Pinpoint the cell where the given text exists, returning its [x, y] midpoint coordinate. 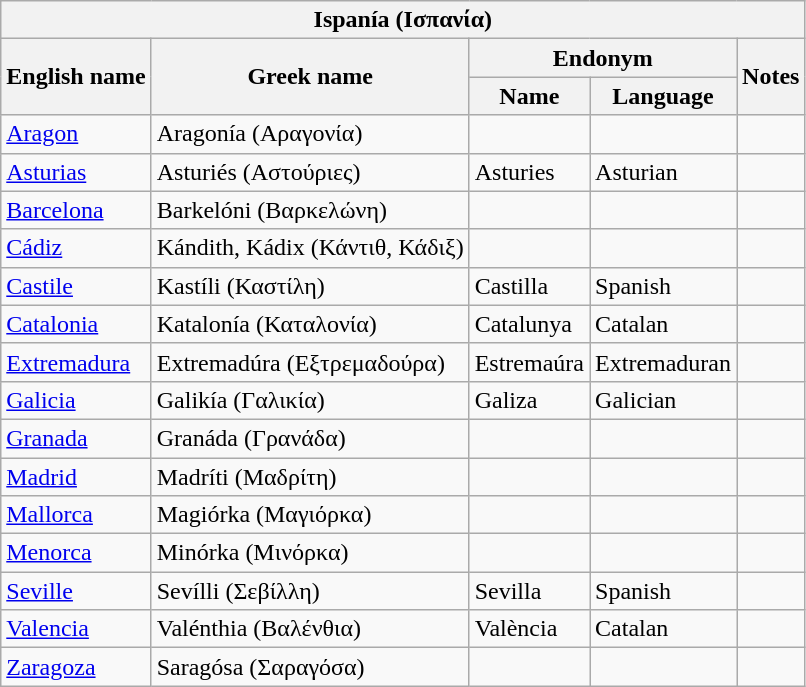
Sevílli (Σεβίλλη) [310, 591]
Asturian [664, 172]
Menorca [76, 553]
Catalunya [529, 324]
Extremaduran [664, 362]
Castile [76, 286]
Madríti (Μαδρίτη) [310, 477]
Catalonia [76, 324]
Aragonía (Αραγονία) [310, 134]
Magiórka (Μαγιόρκα) [310, 515]
Galiza [529, 400]
Barcelona [76, 210]
Extremadúra (Εξτρεμαδούρα) [310, 362]
Greek name [310, 77]
Galicia [76, 400]
Asturiés (Αστούριες) [310, 172]
Kastíli (Καστίλη) [310, 286]
Name [529, 96]
Language [664, 96]
Endonym [602, 58]
Extremadura [76, 362]
Mallorca [76, 515]
Castilla [529, 286]
Madrid [76, 477]
Aragon [76, 134]
Galician [664, 400]
Minórka (Μινόρκα) [310, 553]
Cádiz [76, 248]
Barkelóni (Βαρκελώνη) [310, 210]
Notes [771, 77]
Katalonía (Καταλονία) [310, 324]
Valencia [76, 629]
Granada [76, 438]
Valénthia (Βαλένθια) [310, 629]
Granáda (Γρανάδα) [310, 438]
Asturias [76, 172]
València [529, 629]
Kándith, Kádix (Κάντιθ, Κάδιξ) [310, 248]
Asturies [529, 172]
Galikía (Γαλικία) [310, 400]
English name [76, 77]
Estremaúra [529, 362]
Seville [76, 591]
Zaragoza [76, 667]
Sevilla [529, 591]
Ispanía (Ισπανία) [403, 20]
Saragósa (Σαραγόσα) [310, 667]
